Detect which cell encompasses the target text, then output its (x, y) center coordinate. 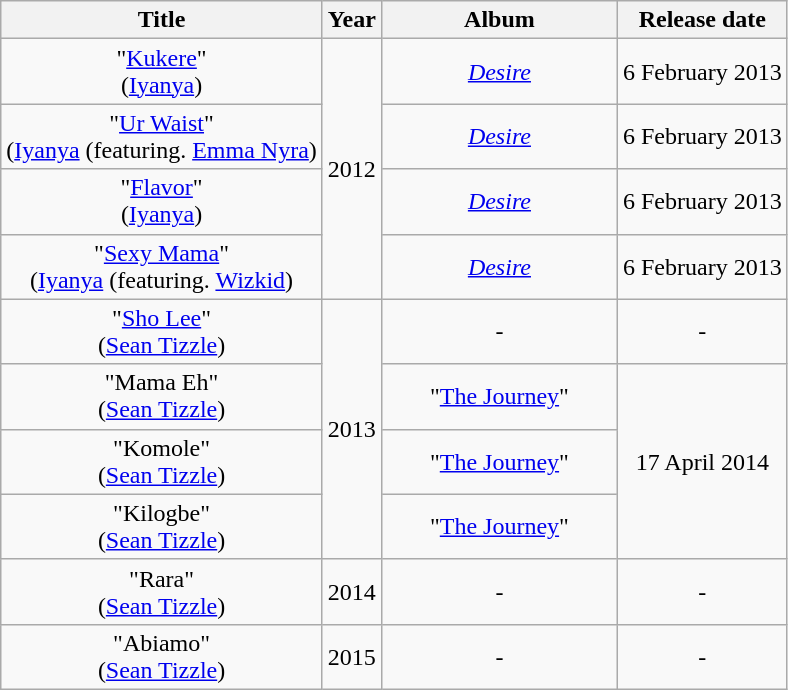
"Kukere" (Iyanya) (162, 72)
"Rara" (Sean Tizzle) (162, 592)
"Komole" (Sean Tizzle) (162, 462)
2015 (352, 656)
2012 (352, 169)
Title (162, 20)
"Kilogbe" (Sean Tizzle) (162, 526)
"Sexy Mama" (Iyanya (featuring. Wizkid) (162, 266)
Year (352, 20)
Release date (702, 20)
Album (499, 20)
17 April 2014 (702, 462)
"Abiamo" (Sean Tizzle) (162, 656)
2013 (352, 429)
"Ur Waist" (Iyanya (featuring. Emma Nyra) (162, 136)
"Sho Lee" (Sean Tizzle) (162, 332)
"Mama Eh" (Sean Tizzle) (162, 396)
2014 (352, 592)
"Flavor" (Iyanya) (162, 202)
